Determine the (x, y) coordinate at the center of the cell enclosing the given text.  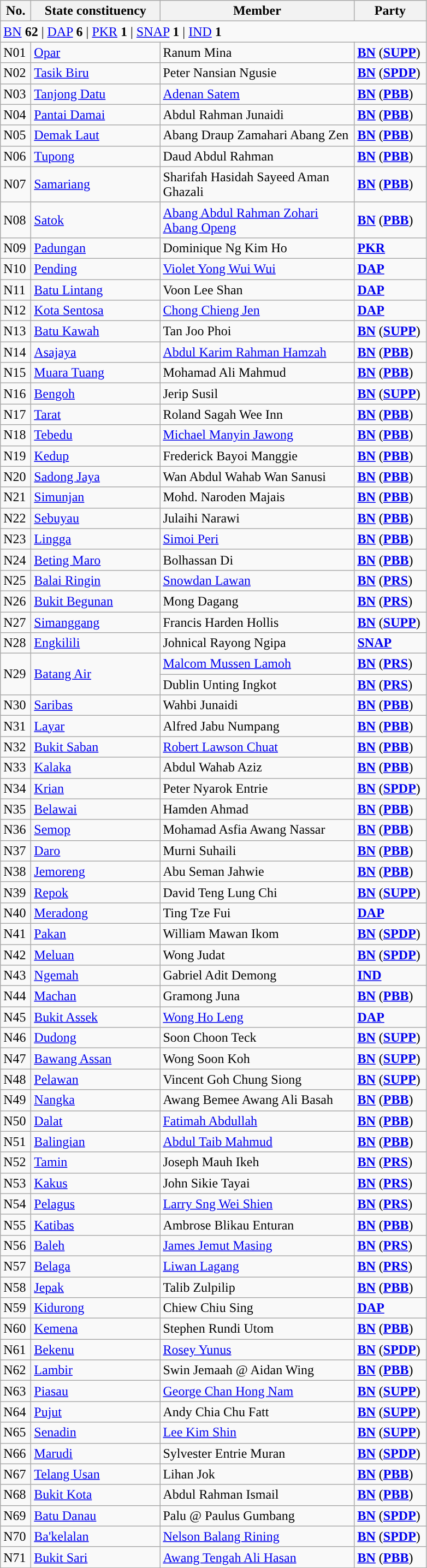
Julaihi Narawi (257, 518)
Katibas (96, 1225)
N67 (16, 1474)
N17 (16, 414)
N22 (16, 518)
Ranum Mina (257, 52)
N52 (16, 1162)
IND (390, 976)
Sharifah Hasidah Sayeed Aman Ghazali (257, 185)
Tan Joo Phoi (257, 331)
Pantai Damai (96, 115)
Jemoreng (96, 871)
Ambrose Blikau Enturan (257, 1225)
N45 (16, 1017)
Engkilili (96, 643)
Lihan Jok (257, 1474)
N64 (16, 1412)
N46 (16, 1038)
Daud Abdul Rahman (257, 156)
Bukit Saban (96, 747)
State constituency (96, 11)
Abdul Karim Rahman Hamzah (257, 352)
Simoi Peri (257, 539)
Bukit Kota (96, 1495)
N18 (16, 435)
N19 (16, 456)
Batu Lintang (96, 290)
N37 (16, 851)
N29 (16, 674)
N43 (16, 976)
Kalaka (96, 768)
Meradong (96, 913)
Tamin (96, 1162)
Larry Sng Wei Shien (257, 1204)
Chiew Chiu Sing (257, 1308)
Saribas (96, 705)
Swin Jemaah @ Aidan Wing (257, 1370)
N02 (16, 73)
N51 (16, 1142)
John Sikie Tayai (257, 1183)
No. (16, 11)
N47 (16, 1059)
N69 (16, 1516)
N24 (16, 560)
Telang Usan (96, 1474)
Gramong Juna (257, 996)
Pelagus (96, 1204)
Kidurong (96, 1308)
Awang Bemee Awang Ali Basah (257, 1100)
N10 (16, 269)
Kota Sentosa (96, 311)
N01 (16, 52)
Senadin (96, 1433)
Peter Nansian Ngusie (257, 73)
George Chan Hong Nam (257, 1391)
Tasik Biru (96, 73)
N53 (16, 1183)
Abdul Rahman Junaidi (257, 115)
Opar (96, 52)
Tupong (96, 156)
Frederick Bayoi Manggie (257, 456)
N55 (16, 1225)
Batu Danau (96, 1516)
Peter Nyarok Entrie (257, 788)
N13 (16, 331)
Muara Tuang (96, 373)
Palu @ Paulus Gumbang (257, 1516)
N09 (16, 248)
Tanjong Datu (96, 94)
Nangka (96, 1100)
N31 (16, 726)
Machan (96, 996)
Ting Tze Fui (257, 913)
Michael Manyin Jawong (257, 435)
N68 (16, 1495)
Gabriel Adit Demong (257, 976)
Layar (96, 726)
Ngemah (96, 976)
Piasau (96, 1391)
Member (257, 11)
Lambir (96, 1370)
Malcom Mussen Lamoh (257, 664)
N14 (16, 352)
Wong Soon Koh (257, 1059)
Snowdan Lawan (257, 580)
N42 (16, 955)
N54 (16, 1204)
Bukit Sari (96, 1557)
N32 (16, 747)
Soon Choon Teck (257, 1038)
N27 (16, 622)
N23 (16, 539)
Dublin Unting Ingkot (257, 685)
Repok (96, 892)
Bengoh (96, 394)
Tebedu (96, 435)
Voon Lee Shan (257, 290)
Simunjan (96, 497)
Mong Dagang (257, 601)
Pakan (96, 934)
Stephen Rundi Utom (257, 1329)
Lingga (96, 539)
N35 (16, 809)
Roland Sagah Wee Inn (257, 414)
Kakus (96, 1183)
Sebuyau (96, 518)
Wong Judat (257, 955)
Kedup (96, 456)
SNAP (390, 643)
Robert Lawson Chuat (257, 747)
Tarat (96, 414)
Violet Yong Wui Wui (257, 269)
Padungan (96, 248)
Satok (96, 219)
William Mawan Ikom (257, 934)
N11 (16, 290)
Hamden Ahmad (257, 809)
N04 (16, 115)
Francis Harden Hollis (257, 622)
Daro (96, 851)
Party (390, 11)
N38 (16, 871)
Liwan Lagang (257, 1266)
Abdul Wahab Aziz (257, 768)
N65 (16, 1433)
Simanggang (96, 622)
Alfred Jabu Numpang (257, 726)
N20 (16, 477)
David Teng Lung Chi (257, 892)
Murni Suhaili (257, 851)
N34 (16, 788)
Wan Abdul Wahab Wan Sanusi (257, 477)
Jepak (96, 1287)
Wahbi Junaidi (257, 705)
N71 (16, 1557)
Mohd. Naroden Majais (257, 497)
Dalat (96, 1121)
Dominique Ng Kim Ho (257, 248)
Asajaya (96, 352)
Belaga (96, 1266)
N03 (16, 94)
N36 (16, 830)
Ba'kelalan (96, 1536)
Wong Ho Leng (257, 1017)
N48 (16, 1079)
Sadong Jaya (96, 477)
N05 (16, 135)
Talib Zulpilip (257, 1287)
Nelson Balang Rining (257, 1536)
Mohamad Asfia Awang Nassar (257, 830)
Johnical Rayong Ngipa (257, 643)
Bolhassan Di (257, 560)
N12 (16, 311)
N63 (16, 1391)
Kemena (96, 1329)
Abdul Taib Mahmud (257, 1142)
N28 (16, 643)
N59 (16, 1308)
Abdul Rahman Ismail (257, 1495)
N56 (16, 1245)
N25 (16, 580)
Bukit Begunan (96, 601)
N26 (16, 601)
N15 (16, 373)
Demak Laut (96, 135)
Batang Air (96, 674)
N39 (16, 892)
Vincent Goh Chung Siong (257, 1079)
N49 (16, 1100)
Jerip Susil (257, 394)
Bawang Assan (96, 1059)
N06 (16, 156)
N30 (16, 705)
James Jemut Masing (257, 1245)
Abang Draup Zamahari Abang Zen (257, 135)
N16 (16, 394)
Belawai (96, 809)
Abu Seman Jahwie (257, 871)
N58 (16, 1287)
N60 (16, 1329)
Pelawan (96, 1079)
Awang Tengah Ali Hasan (257, 1557)
N44 (16, 996)
Andy Chia Chu Fatt (257, 1412)
N41 (16, 934)
Batu Kawah (96, 331)
N66 (16, 1453)
Bukit Assek (96, 1017)
Balai Ringin (96, 580)
Balingian (96, 1142)
N08 (16, 219)
N40 (16, 913)
N21 (16, 497)
Krian (96, 788)
Rosey Yunus (257, 1350)
Sylvester Entrie Muran (257, 1453)
N62 (16, 1370)
BN 62 | DAP 6 | PKR 1 | SNAP 1 | IND 1 (213, 32)
Joseph Mauh Ikeh (257, 1162)
Marudi (96, 1453)
PKR (390, 248)
Semop (96, 830)
N33 (16, 768)
Beting Maro (96, 560)
Dudong (96, 1038)
Meluan (96, 955)
Bekenu (96, 1350)
N70 (16, 1536)
Samariang (96, 185)
N07 (16, 185)
Abang Abdul Rahman Zohari Abang Openg (257, 219)
Mohamad Ali Mahmud (257, 373)
Pending (96, 269)
Fatimah Abdullah (257, 1121)
Chong Chieng Jen (257, 311)
Baleh (96, 1245)
N61 (16, 1350)
Adenan Satem (257, 94)
Lee Kim Shin (257, 1433)
Pujut (96, 1412)
N57 (16, 1266)
N50 (16, 1121)
